Extract the [X, Y] coordinate from the center of the cell holding the provided text.  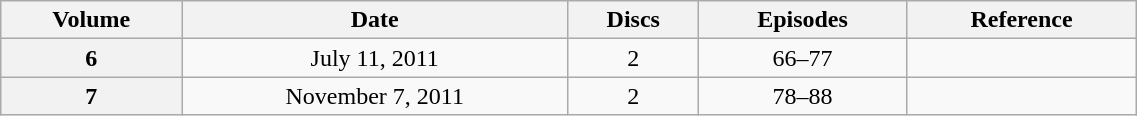
78–88 [802, 96]
Volume [92, 20]
6 [92, 58]
Date [375, 20]
66–77 [802, 58]
Discs [634, 20]
July 11, 2011 [375, 58]
November 7, 2011 [375, 96]
7 [92, 96]
Episodes [802, 20]
Reference [1022, 20]
